Search for the cell housing the specified text and yield its (X, Y) center coordinate. 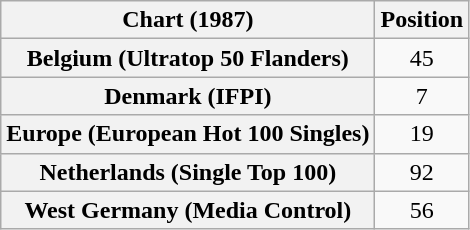
Denmark (IFPI) (188, 96)
7 (422, 96)
West Germany (Media Control) (188, 210)
Netherlands (Single Top 100) (188, 172)
Europe (European Hot 100 Singles) (188, 134)
45 (422, 58)
56 (422, 210)
Position (422, 20)
Chart (1987) (188, 20)
Belgium (Ultratop 50 Flanders) (188, 58)
19 (422, 134)
92 (422, 172)
